Search for the cell housing the specified text and yield its [X, Y] center coordinate. 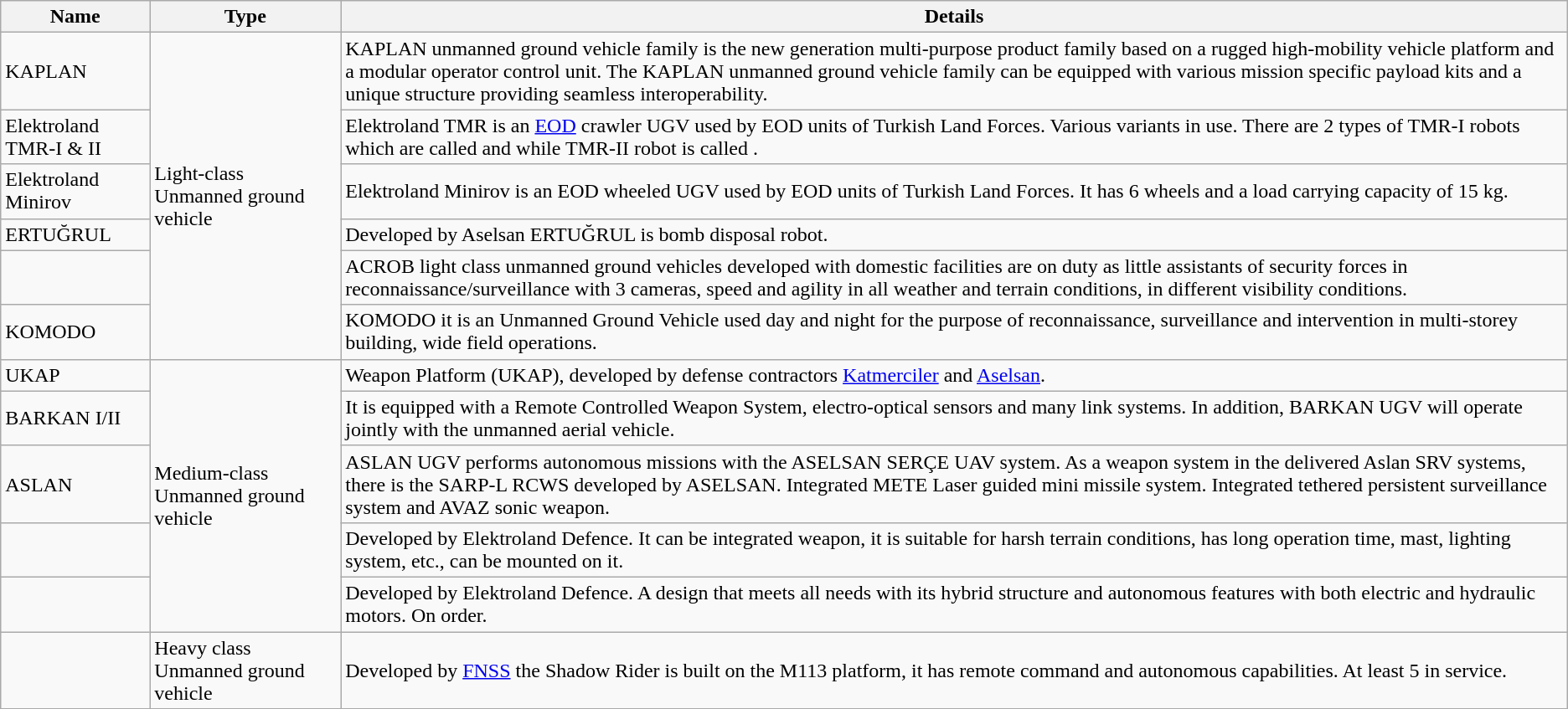
Details [955, 17]
Elektroland Minirov [75, 191]
UKAP [75, 375]
Elektroland TMR-I & II [75, 137]
Light-class Unmanned ground vehicle [245, 196]
Name [75, 17]
BARKAN I/II [75, 419]
Weapon Platform (UKAP), developed by defense contractors Katmerciler and Aselsan. [955, 375]
Elektroland Minirov is an EOD wheeled UGV used by EOD units of Turkish Land Forces. It has 6 wheels and a load carrying capacity of 15 kg. [955, 191]
Developed by FNSS the Shadow Rider is built on the M113 platform, it has remote command and autonomous capabilities. At least 5 in service. [955, 670]
KAPLAN [75, 71]
Heavy class Unmanned ground vehicle [245, 670]
Type [245, 17]
ERTUĞRUL [75, 234]
ASLAN [75, 484]
Medium-class Unmanned ground vehicle [245, 496]
KOMODO [75, 331]
Developed by Aselsan ERTUĞRUL is bomb disposal robot. [955, 234]
